Scan for the cell matching the given text and deliver its (x, y) coordinate at center. 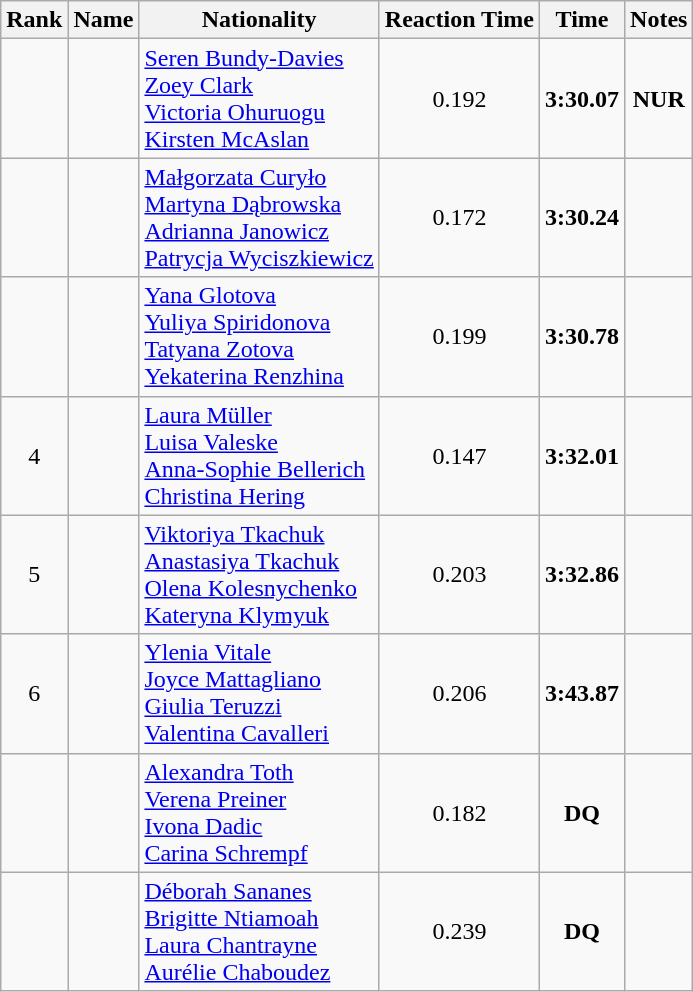
3:32.86 (582, 574)
3:43.87 (582, 694)
3:30.78 (582, 336)
Nationality (259, 20)
0.182 (459, 812)
Seren Bundy-DaviesZoey ClarkVictoria OhuruoguKirsten McAslan (259, 98)
Reaction Time (459, 20)
3:32.01 (582, 456)
0.239 (459, 932)
NUR (659, 98)
0.192 (459, 98)
6 (34, 694)
Alexandra TothVerena PreinerIvona DadicCarina Schrempf (259, 812)
Viktoriya TkachukAnastasiya TkachukOlena KolesnychenkoKateryna Klymyuk (259, 574)
0.199 (459, 336)
Rank (34, 20)
0.147 (459, 456)
Yana GlotovaYuliya SpiridonovaTatyana ZotovaYekaterina Renzhina (259, 336)
3:30.24 (582, 218)
Déborah SananesBrigitte NtiamoahLaura ChantrayneAurélie Chaboudez (259, 932)
Ylenia VitaleJoyce MattaglianoGiulia TeruzziValentina Cavalleri (259, 694)
Time (582, 20)
Laura MüllerLuisa ValeskeAnna-Sophie BellerichChristina Hering (259, 456)
Małgorzata CuryłoMartyna DąbrowskaAdrianna JanowiczPatrycja Wyciszkiewicz (259, 218)
5 (34, 574)
0.172 (459, 218)
Name (104, 20)
Notes (659, 20)
4 (34, 456)
0.203 (459, 574)
0.206 (459, 694)
3:30.07 (582, 98)
